Return (X, Y) of the center of cell containing provided text 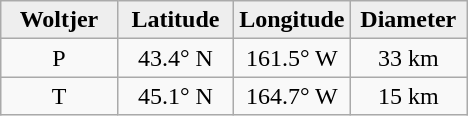
Latitude (175, 20)
Diameter (408, 20)
T (59, 96)
15 km (408, 96)
33 km (408, 58)
43.4° N (175, 58)
Longitude (292, 20)
P (59, 58)
164.7° W (292, 96)
45.1° N (175, 96)
Woltjer (59, 20)
161.5° W (292, 58)
